Identify which cell holds the provided text, then report its (x, y) central coordinate. 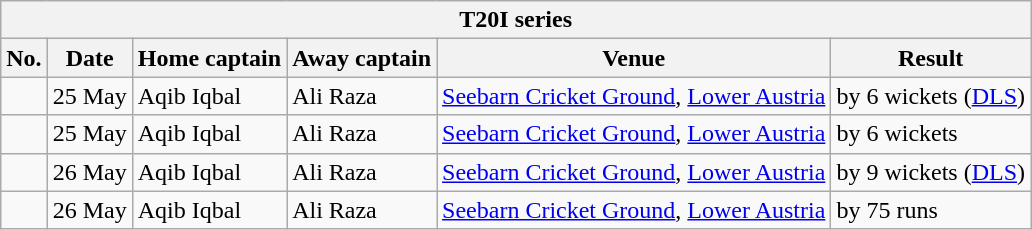
No. (24, 58)
Result (931, 58)
Venue (634, 58)
T20I series (516, 20)
by 6 wickets (DLS) (931, 96)
Date (90, 58)
Home captain (209, 58)
by 75 runs (931, 210)
by 9 wickets (DLS) (931, 172)
by 6 wickets (931, 134)
Away captain (362, 58)
